Scan for the cell matching the given text and deliver its (X, Y) coordinate at center. 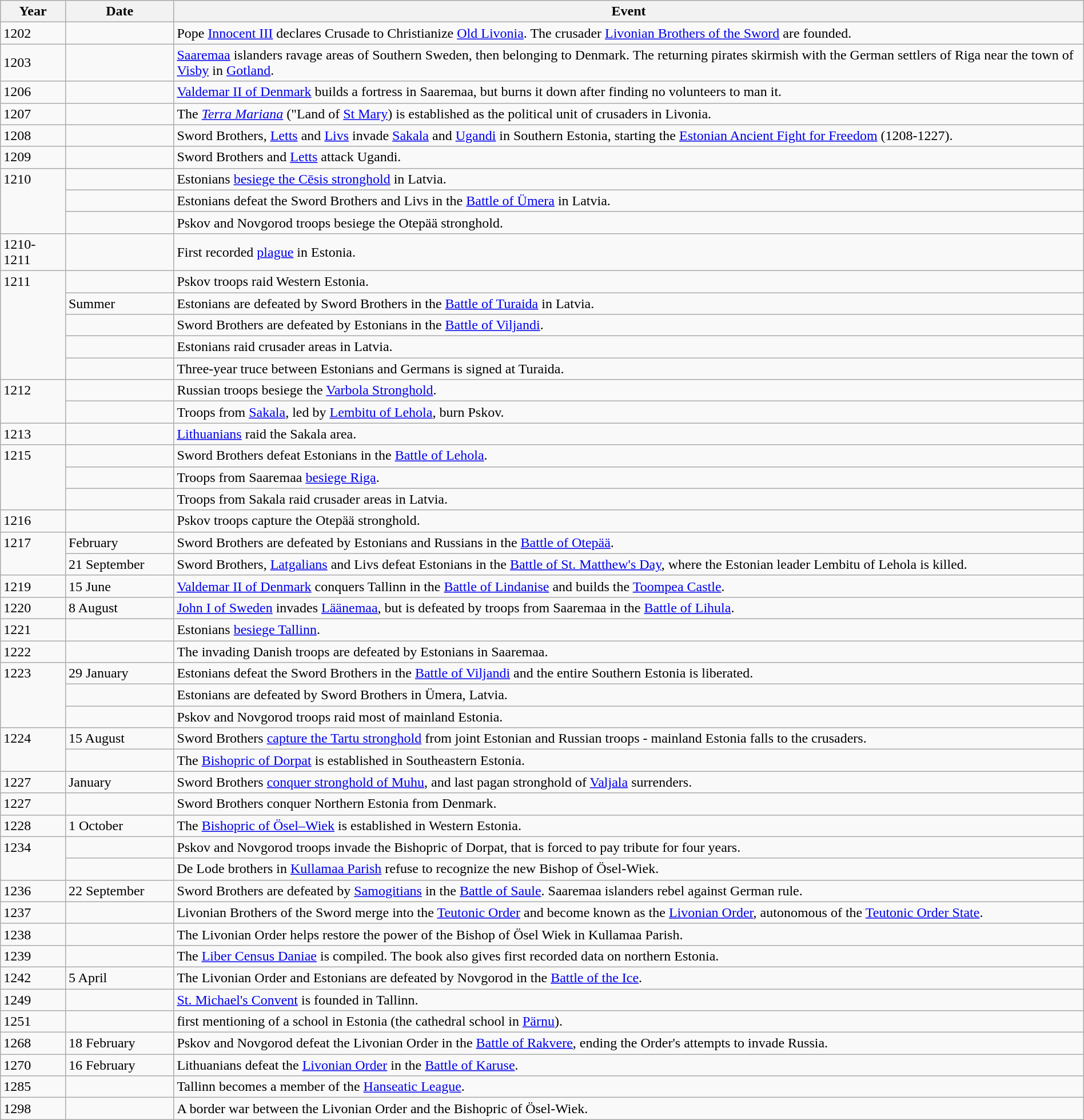
1223 (33, 695)
Estonians are defeated by Sword Brothers in Ümera, Latvia. (629, 695)
Livonian Brothers of the Sword merge into the Teutonic Order and become known as the Livonian Order, autonomous of the Teutonic Order State. (629, 912)
Estonians raid crusader areas in Latvia. (629, 347)
Year (33, 11)
1238 (33, 934)
5 April (119, 978)
1242 (33, 978)
1208 (33, 135)
1236 (33, 891)
21 September (119, 564)
1298 (33, 1109)
Date (119, 11)
Sword Brothers capture the Tartu stronghold from joint Estonian and Russian troops - mainland Estonia falls to the crusaders. (629, 739)
1206 (33, 92)
Sword Brothers are defeated by Estonians and Russians in the Battle of Otepää. (629, 543)
1228 (33, 826)
1219 (33, 586)
Sword Brothers are defeated by Samogitians in the Battle of Saule. Saaremaa islanders rebel against German rule. (629, 891)
Sword Brothers are defeated by Estonians in the Battle of Viljandi. (629, 325)
Estonians are defeated by Sword Brothers in the Battle of Turaida in Latvia. (629, 304)
16 February (119, 1065)
Lithuanians raid the Sakala area. (629, 434)
Pskov and Novgorod defeat the Livonian Order in the Battle of Rakvere, ending the Order's attempts to invade Russia. (629, 1043)
1285 (33, 1087)
Pope Innocent III declares Crusade to Christianize Old Livonia. The crusader Livonian Brothers of the Sword are founded. (629, 33)
The Livonian Order and Estonians are defeated by Novgorod in the Battle of the Ice. (629, 978)
The Livonian Order helps restore the power of the Bishop of Ösel Wiek in Kullamaa Parish. (629, 934)
1 October (119, 826)
Troops from Saaremaa besiege Riga. (629, 477)
De Lode brothers in Kullamaa Parish refuse to recognize the new Bishop of Ösel-Wiek. (629, 869)
First recorded plague in Estonia. (629, 252)
8 August (119, 608)
1251 (33, 1022)
1213 (33, 434)
John I of Sweden invades Läänemaa, but is defeated by troops from Saaremaa in the Battle of Lihula. (629, 608)
1212 (33, 401)
St. Michael's Convent is founded in Tallinn. (629, 1000)
1210 (33, 201)
Valdemar II of Denmark builds a fortress in Saaremaa, but burns it down after finding no volunteers to man it. (629, 92)
1215 (33, 477)
The Terra Mariana ("Land of St Mary) is established as the political unit of crusaders in Livonia. (629, 114)
Summer (119, 304)
1221 (33, 629)
The invading Danish troops are defeated by Estonians in Saaremaa. (629, 651)
1239 (33, 956)
1268 (33, 1043)
1202 (33, 33)
Pskov troops capture the Otepää stronghold. (629, 521)
The Bishopric of Dorpat is established in Southeastern Estonia. (629, 760)
Troops from Sakala raid crusader areas in Latvia. (629, 499)
Estonians defeat the Sword Brothers in the Battle of Viljandi and the entire Southern Estonia is liberated. (629, 673)
Sword Brothers defeat Estonians in the Battle of Lehola. (629, 456)
Estonians besiege the Cēsis stronghold in Latvia. (629, 179)
22 September (119, 891)
1234 (33, 858)
Russian troops besiege the Varbola Stronghold. (629, 390)
Troops from Sakala, led by Lembitu of Lehola, burn Pskov. (629, 412)
1249 (33, 1000)
15 June (119, 586)
Valdemar II of Denmark conquers Tallinn in the Battle of Lindanise and builds the Toompea Castle. (629, 586)
1203 (33, 63)
1220 (33, 608)
Tallinn becomes a member of the Hanseatic League. (629, 1087)
Pskov and Novgorod troops raid most of mainland Estonia. (629, 717)
Sword Brothers conquer stronghold of Muhu, and last pagan stronghold of Valjala surrenders. (629, 782)
1211 (33, 325)
The Bishopric of Ösel–Wiek is established in Western Estonia. (629, 826)
Sword Brothers conquer Northern Estonia from Denmark. (629, 804)
1217 (33, 553)
29 January (119, 673)
February (119, 543)
1270 (33, 1065)
Three-year truce between Estonians and Germans is signed at Turaida. (629, 369)
1209 (33, 157)
January (119, 782)
Lithuanians defeat the Livonian Order in the Battle of Karuse. (629, 1065)
Estonians besiege Tallinn. (629, 629)
Pskov and Novgorod troops besiege the Otepää stronghold. (629, 222)
1216 (33, 521)
1207 (33, 114)
The Liber Census Daniae is compiled. The book also gives first recorded data on northern Estonia. (629, 956)
1222 (33, 651)
Pskov troops raid Western Estonia. (629, 281)
Sword Brothers and Letts attack Ugandi. (629, 157)
18 February (119, 1043)
Sword Brothers, Latgalians and Livs defeat Estonians in the Battle of St. Matthew's Day, where the Estonian leader Lembitu of Lehola is killed. (629, 564)
Sword Brothers, Letts and Livs invade Sakala and Ugandi in Southern Estonia, starting the Estonian Ancient Fight for Freedom (1208-1227). (629, 135)
15 August (119, 739)
1237 (33, 912)
Estonians defeat the Sword Brothers and Livs in the Battle of Ümera in Latvia. (629, 201)
Pskov and Novgorod troops invade the Bishopric of Dorpat, that is forced to pay tribute for four years. (629, 847)
Event (629, 11)
A border war between the Livonian Order and the Bishopric of Ösel-Wiek. (629, 1109)
first mentioning of a school in Estonia (the cathedral school in Pärnu). (629, 1022)
1210-1211 (33, 252)
1224 (33, 750)
